Detect which cell encompasses the target text, then output its [x, y] center coordinate. 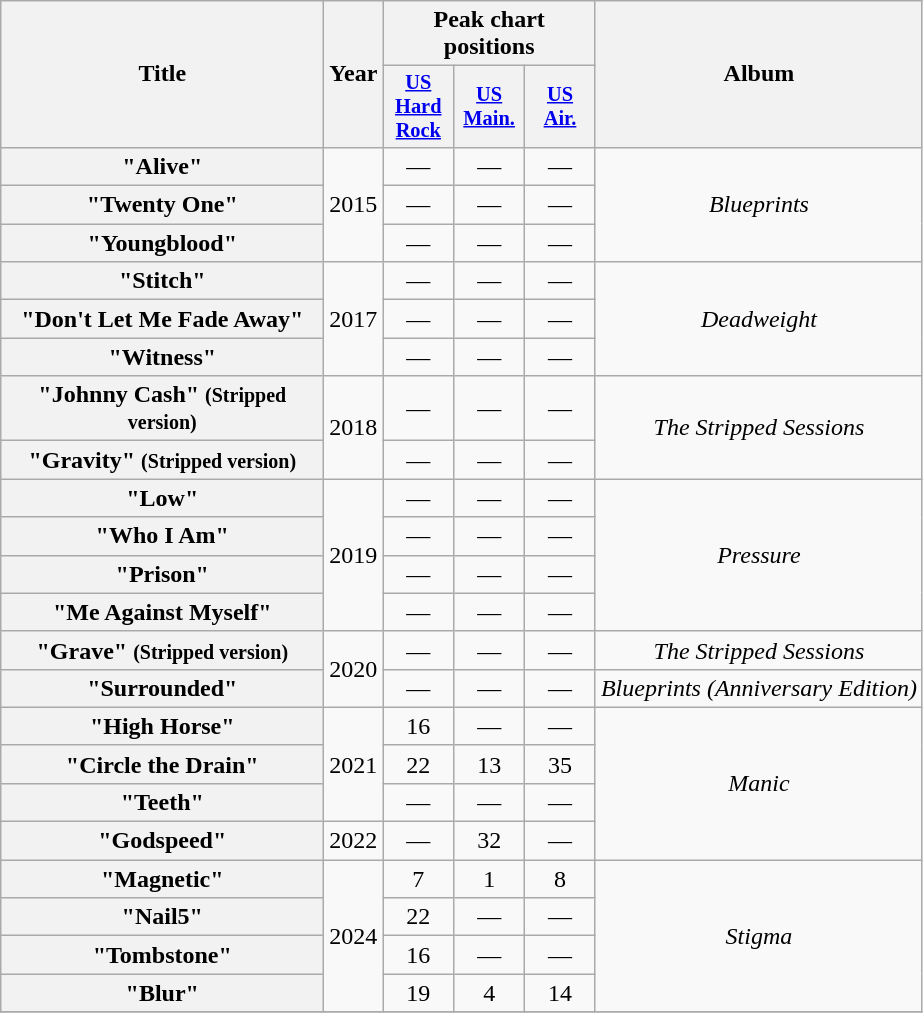
2017 [354, 319]
1 [490, 879]
8 [560, 879]
"Teeth" [162, 802]
USHard Rock [418, 107]
"Witness" [162, 357]
Album [758, 74]
"Blur" [162, 993]
Peak chart positions [490, 34]
"Who I Am" [162, 536]
Stigma [758, 936]
USMain. [490, 107]
13 [490, 764]
"Circle the Drain" [162, 764]
"Me Against Myself" [162, 612]
Year [354, 74]
"Don't Let Me Fade Away" [162, 319]
35 [560, 764]
"Gravity" (Stripped version) [162, 460]
Blueprints [758, 204]
"Godspeed" [162, 841]
"Youngblood" [162, 243]
7 [418, 879]
14 [560, 993]
"High Horse" [162, 726]
2021 [354, 764]
Deadweight [758, 319]
"Prison" [162, 574]
19 [418, 993]
"Grave" (Stripped version) [162, 650]
2018 [354, 428]
2015 [354, 204]
"Magnetic" [162, 879]
Manic [758, 783]
2024 [354, 936]
Blueprints (Anniversary Edition) [758, 688]
"Low" [162, 498]
32 [490, 841]
USAir. [560, 107]
"Tombstone" [162, 955]
"Johnny Cash" (Stripped version) [162, 408]
"Stitch" [162, 281]
2019 [354, 555]
2022 [354, 841]
Title [162, 74]
"Nail5" [162, 917]
Pressure [758, 555]
"Alive" [162, 166]
"Surrounded" [162, 688]
4 [490, 993]
"Twenty One" [162, 205]
2020 [354, 669]
